For the text-containing cell, return its midpoint in [x, y] coordinate format. 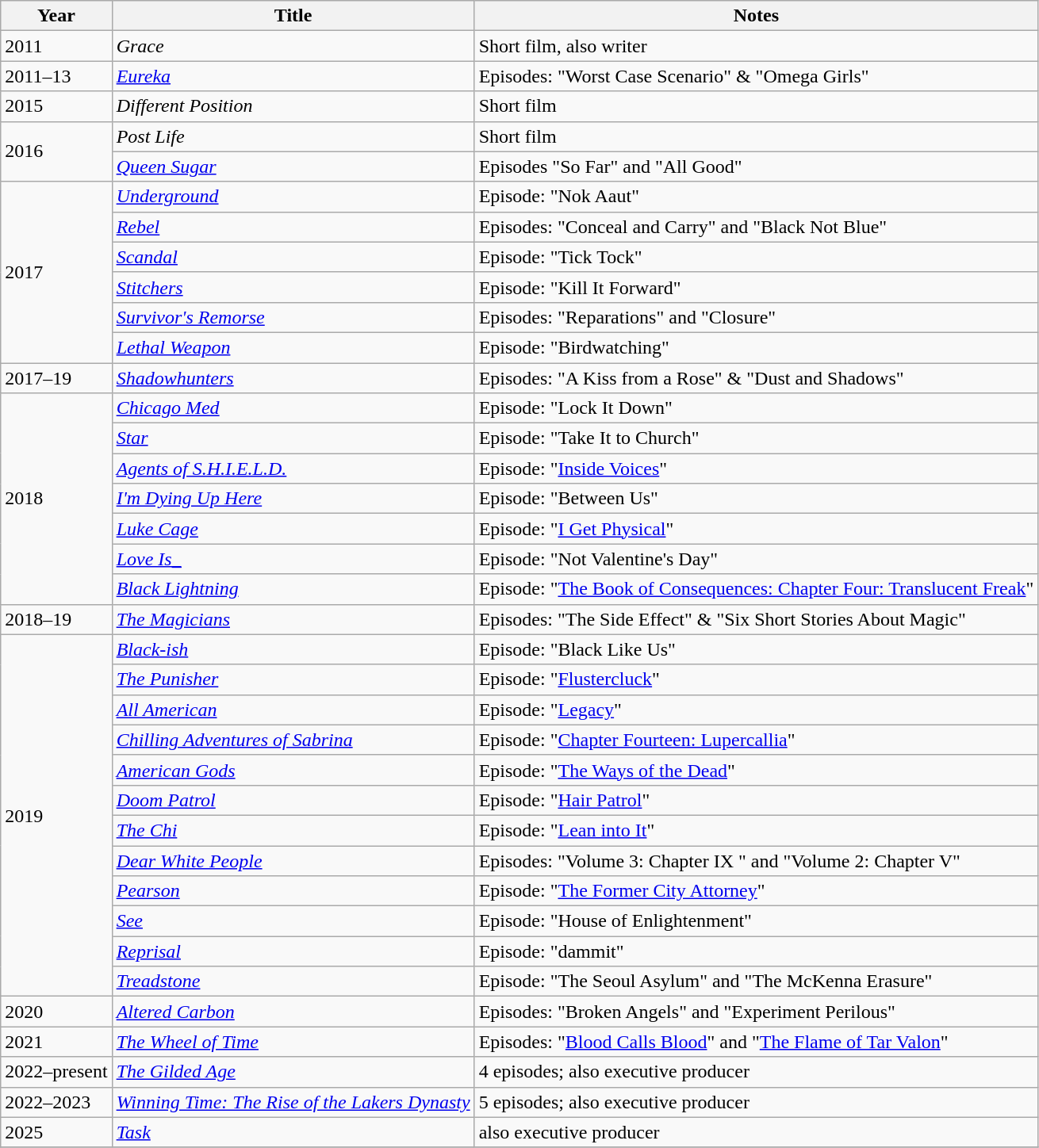
Survivor's Remorse [293, 317]
Notes [757, 16]
The Wheel of Time [293, 1042]
Rebel [293, 227]
2015 [56, 106]
Episodes: "Volume 3: Chapter IX " and "Volume 2: Chapter V" [757, 860]
Episodes: "Blood Calls Blood" and "The Flame of Tar Valon" [757, 1042]
Task [293, 1132]
See [293, 921]
Episode: "The Book of Consequences: Chapter Four: Translucent Freak" [757, 589]
Different Position [293, 106]
Episode: "Black Like Us" [757, 649]
The Gilded Age [293, 1072]
Agents of S.H.I.E.L.D. [293, 469]
Episode: "The Ways of the Dead" [757, 770]
Altered Carbon [293, 1012]
Treadstone [293, 982]
Episode: "Not Valentine's Day" [757, 559]
Dear White People [293, 860]
Underground [293, 197]
5 episodes; also executive producer [757, 1102]
Shadowhunters [293, 378]
The Chi [293, 830]
Reprisal [293, 951]
Episode: "Hair Patrol" [757, 800]
Black-ish [293, 649]
2020 [56, 1012]
Scandal [293, 257]
Episode: "Legacy" [757, 710]
2022–2023 [56, 1102]
Episodes: "Broken Angels" and "Experiment Perilous" [757, 1012]
Episode: "House of Enlightenment" [757, 921]
Episodes: "The Side Effect" & "Six Short Stories About Magic" [757, 619]
Episode: "Flustercluck" [757, 679]
Queen Sugar [293, 166]
Episode: "Inside Voices" [757, 469]
Year [56, 16]
Love Is_ [293, 559]
Episodes: "A Kiss from a Rose" & "Dust and Shadows" [757, 378]
Episode: "Between Us" [757, 499]
Episode: "The Seoul Asylum" and "The McKenna Erasure" [757, 982]
Eureka [293, 76]
Episodes: "Conceal and Carry" and "Black Not Blue" [757, 227]
Star [293, 438]
2022–present [56, 1072]
Doom Patrol [293, 800]
2019 [56, 815]
Title [293, 16]
Episode: "Tick Tock" [757, 257]
Pearson [293, 891]
Episode: "Lean into It" [757, 830]
Episodes: "Reparations" and "Closure" [757, 317]
Episode: "I Get Physical" [757, 529]
The Punisher [293, 679]
Episode: "The Former City Attorney" [757, 891]
American Gods [293, 770]
2025 [56, 1132]
Grace [293, 46]
2017–19 [56, 378]
2018–19 [56, 619]
2018 [56, 499]
Luke Cage [293, 529]
4 episodes; also executive producer [757, 1072]
Episode: "Kill It Forward" [757, 287]
I'm Dying Up Here [293, 499]
Episode: "dammit" [757, 951]
2021 [56, 1042]
Stitchers [293, 287]
2011 [56, 46]
Episodes "So Far" and "All Good" [757, 166]
also executive producer [757, 1132]
Episode: "Take It to Church" [757, 438]
Short film, also writer [757, 46]
All American [293, 710]
Episodes: "Worst Case Scenario" & "Omega Girls" [757, 76]
2016 [56, 151]
Post Life [293, 136]
Winning Time: The Rise of the Lakers Dynasty [293, 1102]
Black Lightning [293, 589]
Episode: "Nok Aaut" [757, 197]
Episode: "Chapter Fourteen: Lupercallia" [757, 740]
2017 [56, 272]
The Magicians [293, 619]
Episode: "Lock It Down" [757, 408]
Chicago Med [293, 408]
Episode: "Birdwatching" [757, 347]
2011–13 [56, 76]
Lethal Weapon [293, 347]
Chilling Adventures of Sabrina [293, 740]
